Scan for the cell matching the given text and deliver its [x, y] coordinate at center. 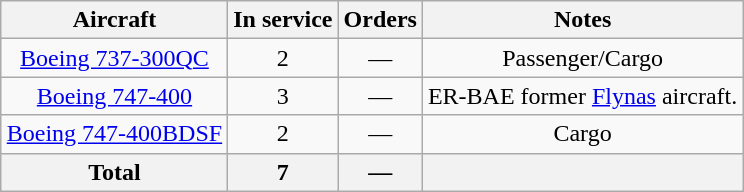
ER-BAE former Flynas aircraft. [582, 96]
Boeing 737-300QC [114, 58]
Boeing 747-400BDSF [114, 134]
In service [283, 20]
Total [114, 172]
Passenger/Cargo [582, 58]
7 [283, 172]
Notes [582, 20]
Boeing 747-400 [114, 96]
3 [283, 96]
Aircraft [114, 20]
Cargo [582, 134]
Orders [380, 20]
